Extract the [X, Y] coordinate from the center of the cell holding the provided text.  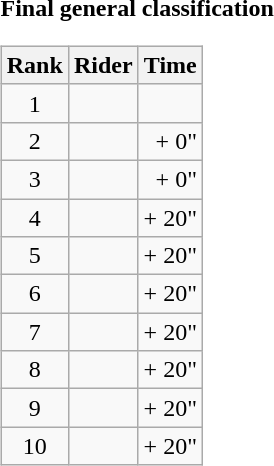
1 [34, 103]
Rank [34, 65]
Time [170, 65]
3 [34, 179]
5 [34, 256]
7 [34, 332]
2 [34, 141]
8 [34, 370]
10 [34, 446]
9 [34, 408]
6 [34, 294]
4 [34, 217]
Rider [103, 65]
